Pinpoint the cell where the given text exists, returning its (x, y) midpoint coordinate. 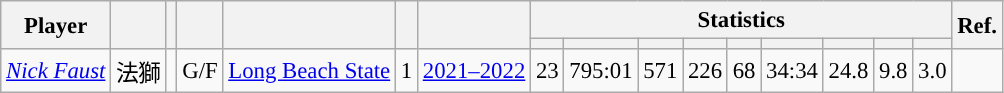
795:01 (601, 71)
68 (744, 71)
226 (706, 71)
法獅 (139, 71)
3.0 (932, 71)
Statistics (742, 20)
Ref. (977, 25)
2021–2022 (474, 71)
Player (56, 25)
34:34 (792, 71)
Nick Faust (56, 71)
G/F (200, 71)
24.8 (848, 71)
23 (548, 71)
571 (660, 71)
1 (406, 71)
Long Beach State (310, 71)
9.8 (894, 71)
